Detect which cell encompasses the target text, then output its (X, Y) center coordinate. 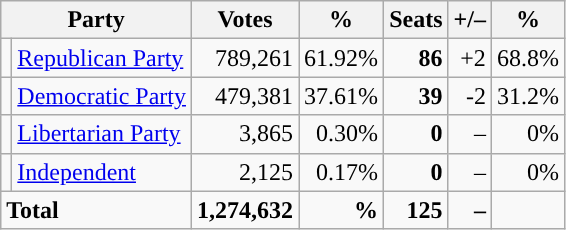
125 (416, 210)
Libertarian Party (102, 134)
Independent (102, 172)
68.8% (528, 58)
39 (416, 96)
789,261 (244, 58)
Republican Party (102, 58)
31.2% (528, 96)
61.92% (342, 58)
3,865 (244, 134)
479,381 (244, 96)
0.17% (342, 172)
37.61% (342, 96)
+/– (470, 20)
0.30% (342, 134)
Democratic Party (102, 96)
Party (96, 20)
2,125 (244, 172)
Votes (244, 20)
+2 (470, 58)
-2 (470, 96)
86 (416, 58)
Total (96, 210)
Seats (416, 20)
1,274,632 (244, 210)
